Find where the given text appears and provide that cell's center as (x, y) coordinate. 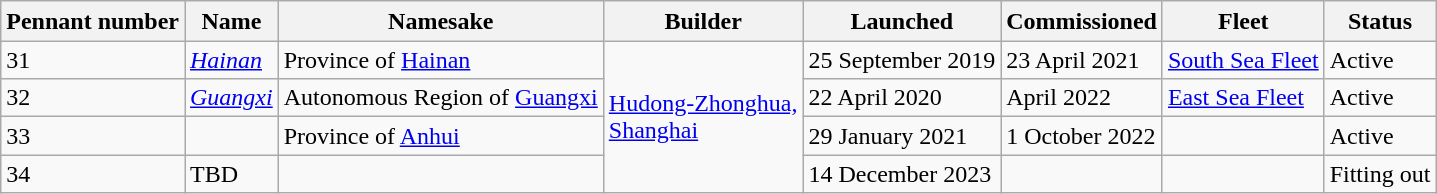
23 April 2021 (1082, 60)
East Sea Fleet (1243, 98)
South Sea Fleet (1243, 60)
Namesake (440, 21)
Province of Anhui (440, 136)
Fitting out (1380, 174)
Commissioned (1082, 21)
32 (93, 98)
31 (93, 60)
25 September 2019 (902, 60)
Hainan (231, 60)
Status (1380, 21)
14 December 2023 (902, 174)
April 2022 (1082, 98)
33 (93, 136)
29 January 2021 (902, 136)
34 (93, 174)
Builder (703, 21)
1 October 2022 (1082, 136)
Name (231, 21)
TBD (231, 174)
Guangxi (231, 98)
Autonomous Region of Guangxi (440, 98)
22 April 2020 (902, 98)
Province of Hainan (440, 60)
Launched (902, 21)
Fleet (1243, 21)
Pennant number (93, 21)
Hudong-Zhonghua,Shanghai (703, 117)
